Detect which cell encompasses the target text, then output its (X, Y) center coordinate. 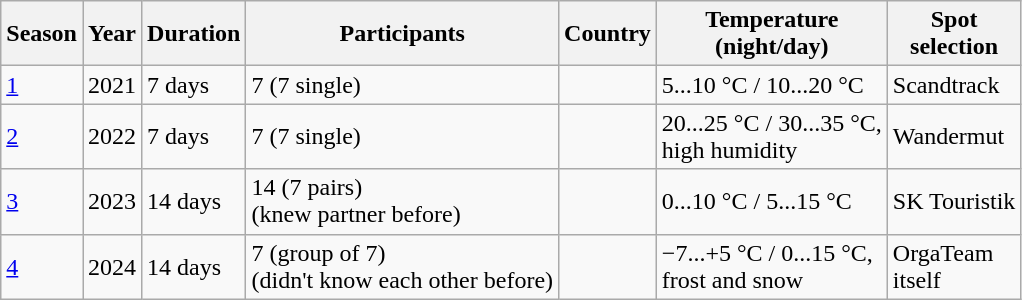
2021 (112, 85)
14 (7 pairs)(knew partner before) (402, 202)
−7...+5 °C / 0...15 °C,frost and snow (772, 266)
20...25 °C / 30...35 °C,high humidity (772, 136)
2 (42, 136)
Duration (194, 34)
OrgaTeamitself (954, 266)
0...10 °C / 5...15 °C (772, 202)
Participants (402, 34)
SK Touristik (954, 202)
5...10 °C / 10...20 °C (772, 85)
2024 (112, 266)
7 (group of 7)(didn't know each other before) (402, 266)
Scandtrack (954, 85)
Year (112, 34)
Spotselection (954, 34)
4 (42, 266)
Country (608, 34)
Season (42, 34)
Temperature(night/day) (772, 34)
2023 (112, 202)
2022 (112, 136)
Wandermut (954, 136)
1 (42, 85)
3 (42, 202)
